For the text-containing cell, return its midpoint in [x, y] coordinate format. 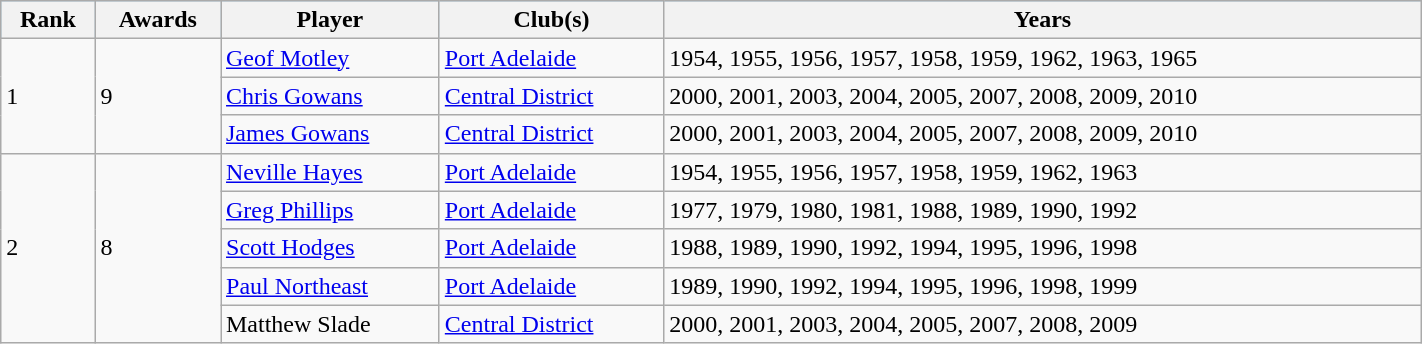
Rank [48, 20]
1954, 1955, 1956, 1957, 1958, 1959, 1962, 1963 [1043, 172]
Club(s) [551, 20]
Matthew Slade [330, 324]
Geof Motley [330, 58]
9 [158, 96]
Paul Northeast [330, 286]
1988, 1989, 1990, 1992, 1994, 1995, 1996, 1998 [1043, 248]
8 [158, 248]
1 [48, 96]
1977, 1979, 1980, 1981, 1988, 1989, 1990, 1992 [1043, 210]
Scott Hodges [330, 248]
Greg Phillips [330, 210]
James Gowans [330, 134]
Years [1043, 20]
1954, 1955, 1956, 1957, 1958, 1959, 1962, 1963, 1965 [1043, 58]
Neville Hayes [330, 172]
1989, 1990, 1992, 1994, 1995, 1996, 1998, 1999 [1043, 286]
Chris Gowans [330, 96]
Player [330, 20]
2 [48, 248]
Awards [158, 20]
2000, 2001, 2003, 2004, 2005, 2007, 2008, 2009 [1043, 324]
